Locate the cell with the specified text and output its [x, y] center coordinate. 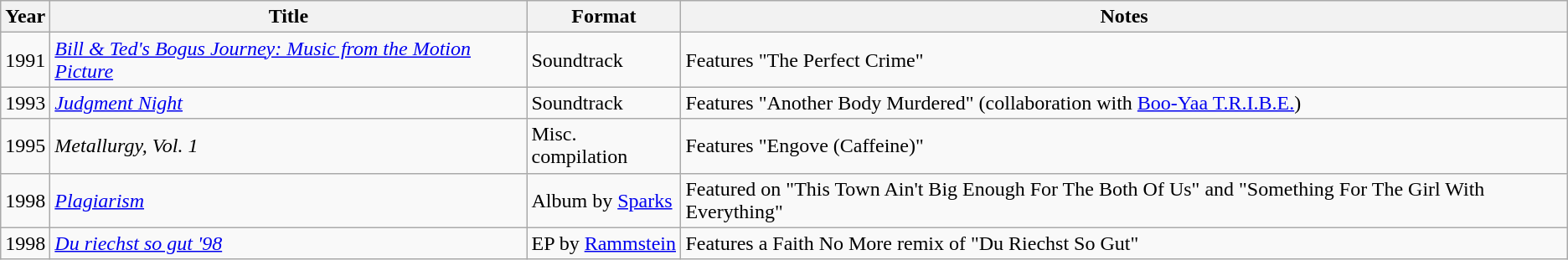
EP by Rammstein [604, 243]
Misc. compilation [604, 145]
Year [25, 17]
1993 [25, 103]
Features "The Perfect Crime" [1124, 60]
Du riechst so gut '98 [288, 243]
Metallurgy, Vol. 1 [288, 145]
Plagiarism [288, 201]
Bill & Ted's Bogus Journey: Music from the Motion Picture [288, 60]
Title [288, 17]
1995 [25, 145]
Features a Faith No More remix of "Du Riechst So Gut" [1124, 243]
Features "Another Body Murdered" (collaboration with Boo-Yaa T.R.I.B.E.) [1124, 103]
Judgment Night [288, 103]
Album by Sparks [604, 201]
Notes [1124, 17]
Featured on "This Town Ain't Big Enough For The Both Of Us" and "Something For The Girl With Everything" [1124, 201]
Format [604, 17]
1991 [25, 60]
Features "Engove (Caffeine)" [1124, 145]
